Determine the [X, Y] coordinate at the center of the cell enclosing the given text.  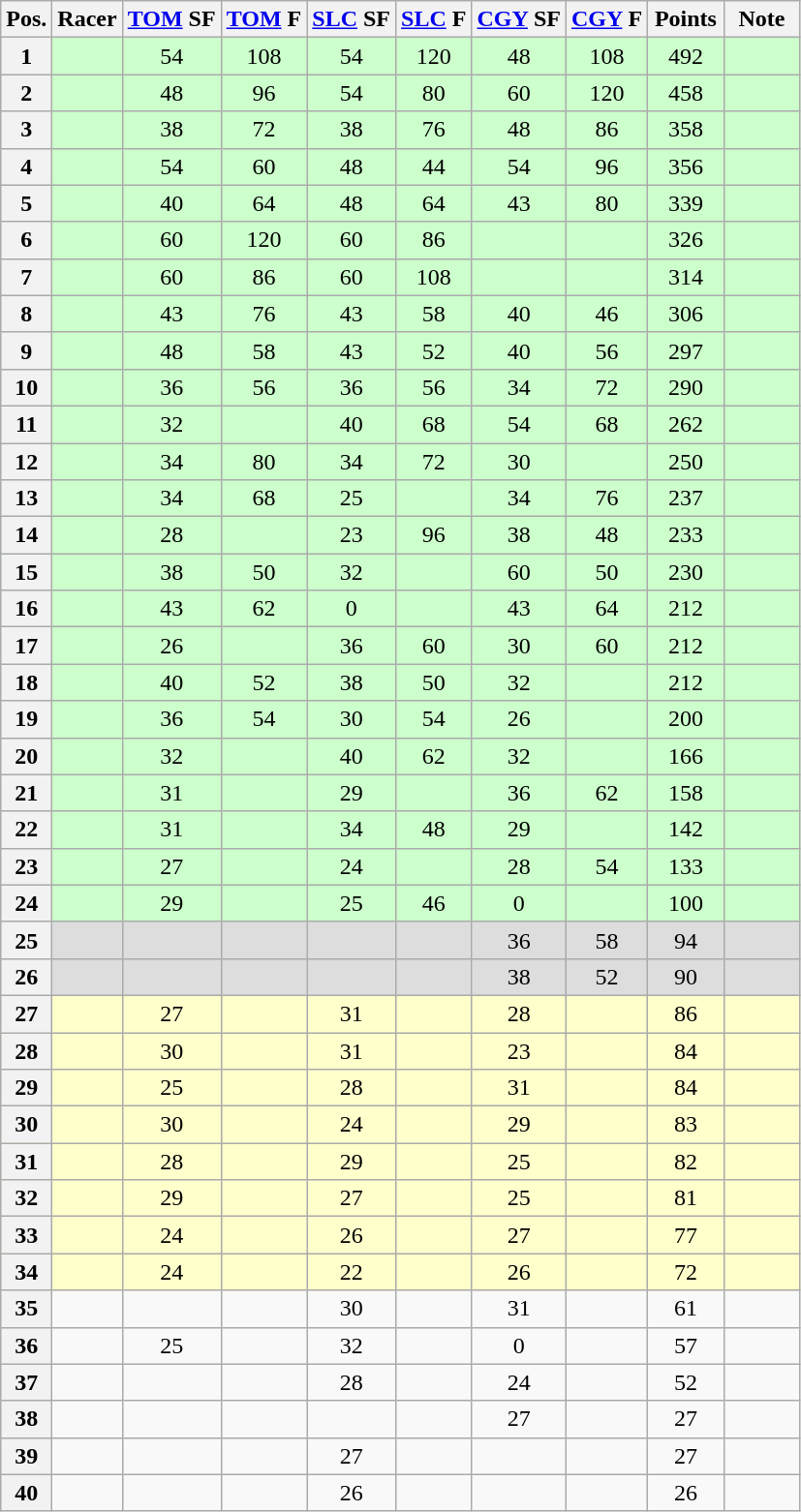
16 [27, 609]
2 [27, 93]
356 [686, 166]
90 [686, 977]
6 [27, 240]
20 [27, 756]
297 [686, 350]
TOM SF [171, 19]
SLC SF [352, 19]
492 [686, 56]
Racer [87, 19]
94 [686, 940]
37 [27, 1382]
133 [686, 866]
233 [686, 535]
8 [27, 314]
13 [27, 499]
3 [27, 130]
237 [686, 499]
44 [434, 166]
458 [686, 93]
CGY F [606, 19]
18 [27, 682]
83 [686, 1125]
230 [686, 572]
262 [686, 424]
17 [27, 646]
CGY SF [519, 19]
326 [686, 240]
Pos. [27, 19]
Note [761, 19]
35 [27, 1309]
15 [27, 572]
61 [686, 1309]
290 [686, 387]
77 [686, 1235]
81 [686, 1198]
166 [686, 756]
1 [27, 56]
339 [686, 203]
39 [27, 1456]
82 [686, 1162]
11 [27, 424]
5 [27, 203]
100 [686, 903]
9 [27, 350]
33 [27, 1235]
306 [686, 314]
SLC F [434, 19]
314 [686, 277]
57 [686, 1346]
4 [27, 166]
250 [686, 462]
Points [686, 19]
358 [686, 130]
19 [27, 719]
12 [27, 462]
7 [27, 277]
158 [686, 793]
10 [27, 387]
TOM F [263, 19]
14 [27, 535]
21 [27, 793]
200 [686, 719]
142 [686, 830]
